Pinpoint the cell where the given text exists, returning its [X, Y] midpoint coordinate. 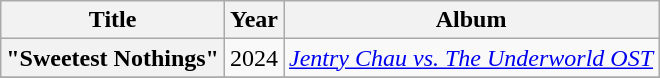
Album [472, 20]
2024 [254, 58]
Year [254, 20]
"Sweetest Nothings" [113, 58]
Title [113, 20]
Jentry Chau vs. The Underworld OST [472, 58]
